Search for the cell housing the specified text and yield its [x, y] center coordinate. 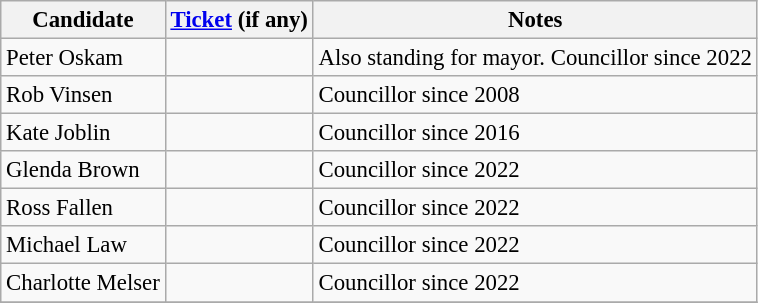
Candidate [83, 20]
Kate Joblin [83, 133]
Councillor since 2008 [535, 95]
Councillor since 2016 [535, 133]
Charlotte Melser [83, 283]
Michael Law [83, 245]
Peter Oskam [83, 58]
Notes [535, 20]
Ross Fallen [83, 208]
Also standing for mayor. Councillor since 2022 [535, 58]
Ticket (if any) [239, 20]
Rob Vinsen [83, 95]
Glenda Brown [83, 170]
